Return the [x, y] coordinate for the center point of the cell that contains the specified text.  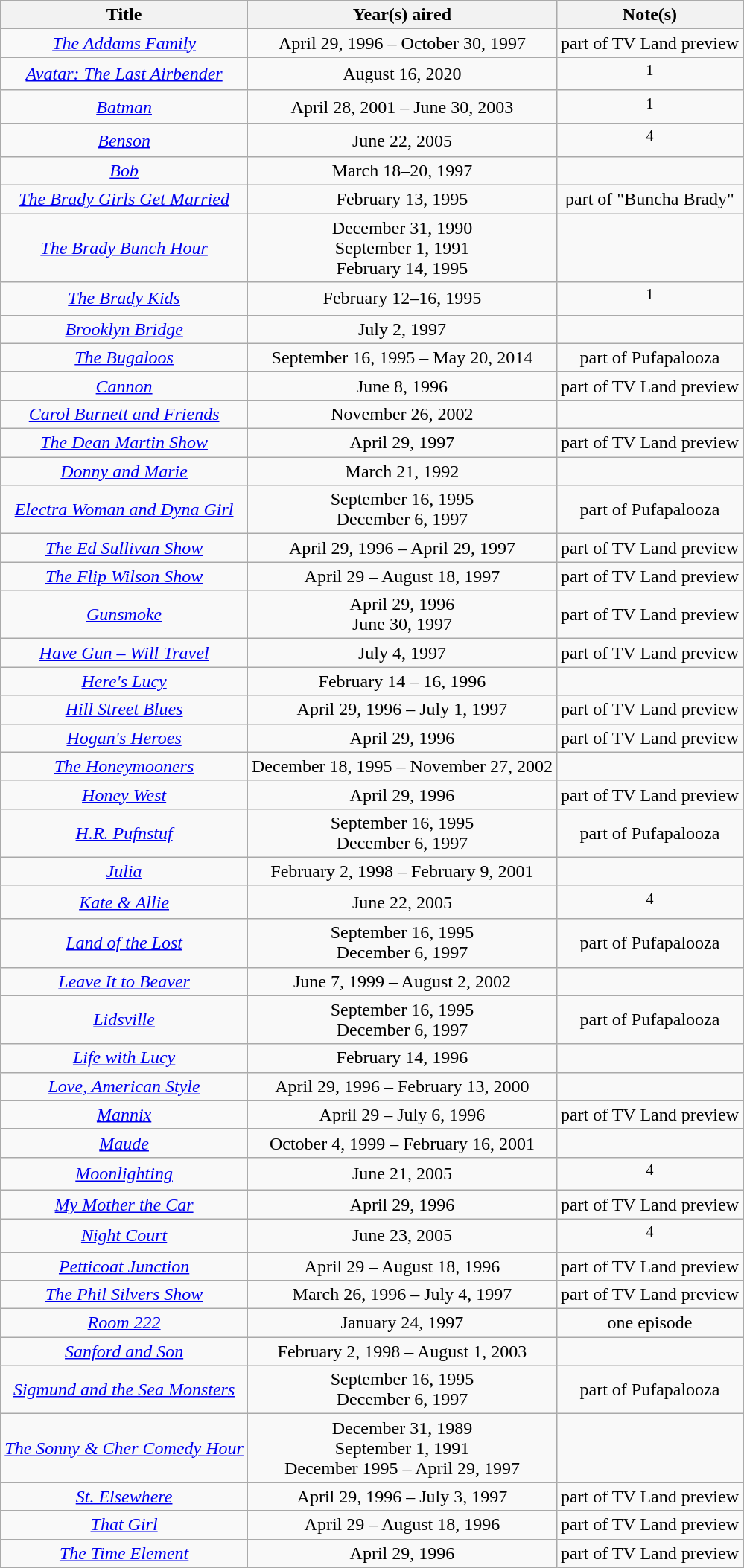
July 2, 1997 [402, 329]
The Brady Kids [124, 299]
The Brady Girls Get Married [124, 200]
Honey West [124, 794]
February 2, 1998 – August 1, 2003 [402, 1351]
June 7, 1999 – August 2, 2002 [402, 981]
Here's Lucy [124, 681]
March 18–20, 1997 [402, 171]
April 29, 1996 – July 3, 1997 [402, 1497]
The Time Element [124, 1553]
December 31, 1989September 1, 1991December 1995 – April 29, 1997 [402, 1448]
The Brady Bunch Hour [124, 248]
Land of the Lost [124, 943]
The Phil Silvers Show [124, 1295]
St. Elsewhere [124, 1497]
one episode [649, 1323]
Lidsville [124, 1020]
Sanford and Son [124, 1351]
Night Court [124, 1236]
Julia [124, 871]
Room 222 [124, 1323]
part of "Buncha Brady" [649, 200]
The Ed Sullivan Show [124, 548]
Moonlighting [124, 1173]
That Girl [124, 1525]
February 2, 1998 – February 9, 2001 [402, 871]
April 28, 2001 – June 30, 2003 [402, 107]
Batman [124, 107]
September 16, 1995 – May 20, 2014 [402, 357]
Petticoat Junction [124, 1266]
August 16, 2020 [402, 74]
Note(s) [649, 15]
April 29, 1996 – February 13, 2000 [402, 1086]
February 14, 1996 [402, 1058]
January 24, 1997 [402, 1323]
Donny and Marie [124, 471]
April 29, 1997 [402, 443]
June 21, 2005 [402, 1173]
April 29, 1996 – July 1, 1997 [402, 710]
Leave It to Beaver [124, 981]
July 4, 1997 [402, 653]
October 4, 1999 – February 16, 2001 [402, 1143]
November 26, 2002 [402, 414]
April 29, 1996 – October 30, 1997 [402, 43]
Maude [124, 1143]
Love, American Style [124, 1086]
The Dean Martin Show [124, 443]
June 8, 1996 [402, 386]
Title [124, 15]
Cannon [124, 386]
Year(s) aired [402, 15]
The Sonny & Cher Comedy Hour [124, 1448]
Benson [124, 140]
The Addams Family [124, 43]
Carol Burnett and Friends [124, 414]
March 21, 1992 [402, 471]
December 31, 1990September 1, 1991February 14, 1995 [402, 248]
April 29, 1996 – April 29, 1997 [402, 548]
Avatar: The Last Airbender [124, 74]
The Honeymooners [124, 766]
April 29, 1996June 30, 1997 [402, 615]
Gunsmoke [124, 615]
June 23, 2005 [402, 1236]
The Bugaloos [124, 357]
Kate & Allie [124, 902]
Hill Street Blues [124, 710]
Have Gun – Will Travel [124, 653]
February 14 – 16, 1996 [402, 681]
February 13, 1995 [402, 200]
Electra Woman and Dyna Girl [124, 509]
February 12–16, 1995 [402, 299]
The Flip Wilson Show [124, 576]
Sigmund and the Sea Monsters [124, 1389]
April 29 – July 6, 1996 [402, 1115]
Brooklyn Bridge [124, 329]
December 18, 1995 – November 27, 2002 [402, 766]
Hogan's Heroes [124, 738]
H.R. Pufnstuf [124, 832]
My Mother the Car [124, 1205]
April 29 – August 18, 1997 [402, 576]
Bob [124, 171]
Life with Lucy [124, 1058]
March 26, 1996 – July 4, 1997 [402, 1295]
Mannix [124, 1115]
